Determine the [X, Y] coordinate at the center of the cell enclosing the given text.  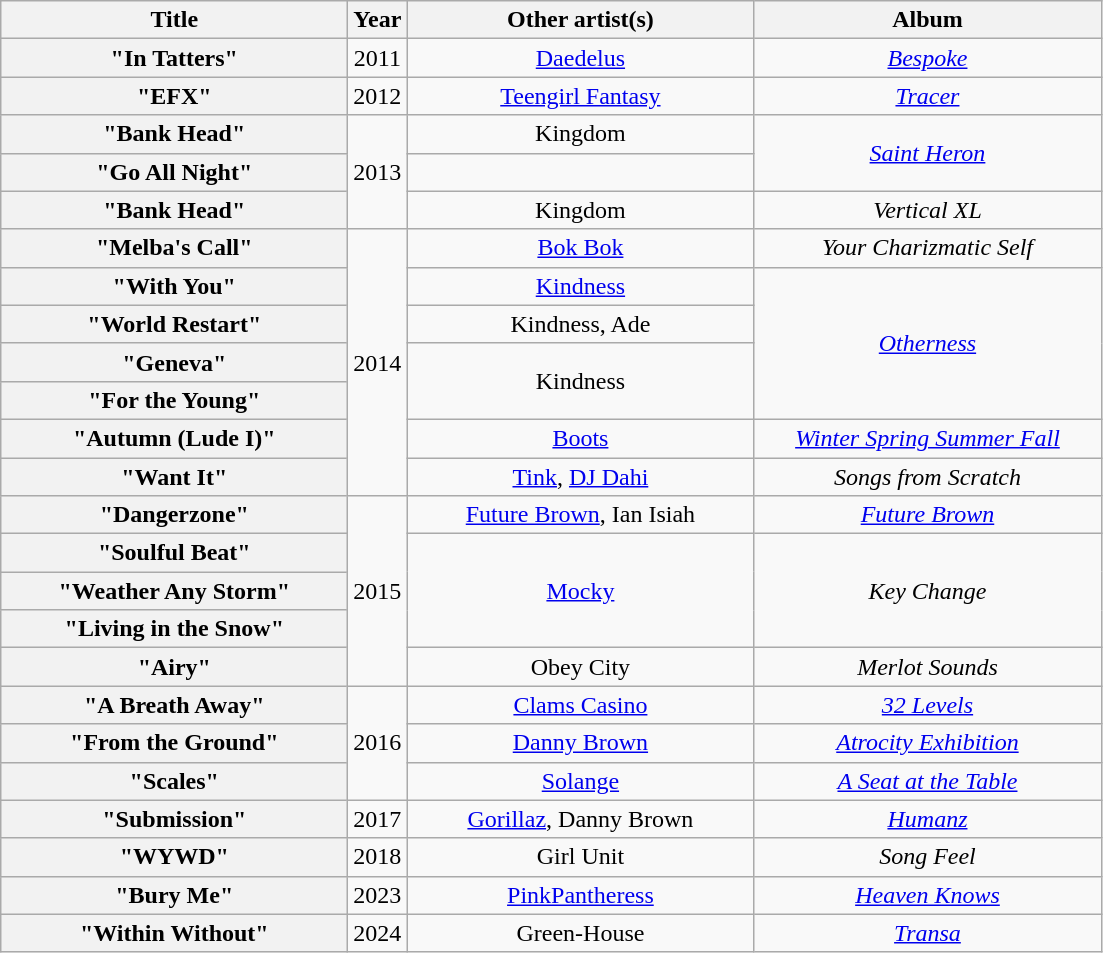
2012 [378, 96]
Girl Unit [580, 857]
"Weather Any Storm" [174, 591]
"Scales" [174, 781]
"World Restart" [174, 324]
Solange [580, 781]
2016 [378, 743]
Green-House [580, 933]
Title [174, 20]
"Living in the Snow" [174, 629]
A Seat at the Table [928, 781]
2013 [378, 172]
Gorillaz, Danny Brown [580, 819]
2011 [378, 58]
"WYWD" [174, 857]
"A Breath Away" [174, 705]
2014 [378, 362]
Song Feel [928, 857]
Tink, DJ Dahi [580, 477]
Otherness [928, 343]
Boots [580, 438]
"Soulful Beat" [174, 553]
Merlot Sounds [928, 667]
"Geneva" [174, 362]
Transa [928, 933]
Key Change [928, 591]
"EFX" [174, 96]
"From the Ground" [174, 743]
Clams Casino [580, 705]
Bok Bok [580, 248]
"Submission" [174, 819]
Kindness, Ade [580, 324]
Mocky [580, 591]
"Dangerzone" [174, 515]
Obey City [580, 667]
Tracer [928, 96]
Album [928, 20]
"Want It" [174, 477]
PinkPantheress [580, 895]
"Autumn (Lude I)" [174, 438]
"Airy" [174, 667]
Teengirl Fantasy [580, 96]
2024 [378, 933]
Daedelus [580, 58]
"Go All Night" [174, 172]
Atrocity Exhibition [928, 743]
Future Brown [928, 515]
Saint Heron [928, 153]
Future Brown, Ian Isiah [580, 515]
"In Tatters" [174, 58]
2023 [378, 895]
Danny Brown [580, 743]
Humanz [928, 819]
Your Charizmatic Self [928, 248]
Other artist(s) [580, 20]
Year [378, 20]
2015 [378, 591]
"Within Without" [174, 933]
Winter Spring Summer Fall [928, 438]
Songs from Scratch [928, 477]
Bespoke [928, 58]
32 Levels [928, 705]
"With You" [174, 286]
Heaven Knows [928, 895]
"Bury Me" [174, 895]
"Melba's Call" [174, 248]
"For the Young" [174, 400]
2017 [378, 819]
2018 [378, 857]
Vertical XL [928, 210]
